Provide the [X, Y] coordinate of the cell's center where the given text is located.  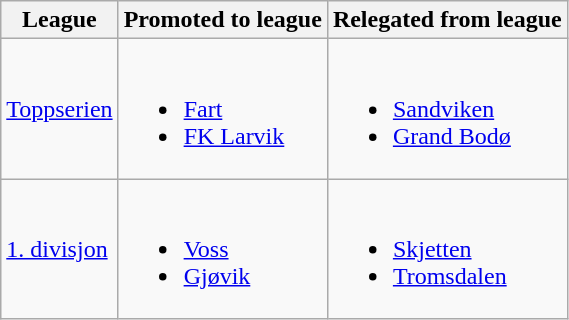
Relegated from league [447, 20]
League [60, 20]
FartFK Larvik [222, 109]
VossGjøvik [222, 249]
Toppserien [60, 109]
SkjettenTromsdalen [447, 249]
SandvikenGrand Bodø [447, 109]
Promoted to league [222, 20]
1. divisjon [60, 249]
